Scan for the cell matching the given text and deliver its (x, y) coordinate at center. 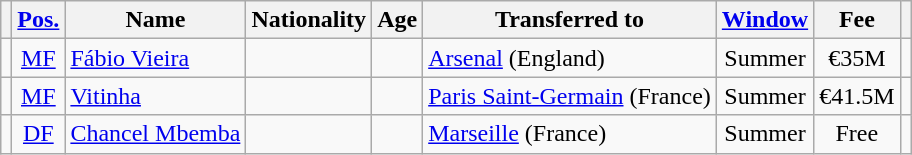
Arsenal (England) (570, 58)
Paris Saint-Germain (France) (570, 96)
€41.5M (857, 96)
Pos. (38, 20)
Marseille (France) (570, 134)
Chancel Mbemba (156, 134)
Vitinha (156, 96)
DF (38, 134)
Fee (857, 20)
Nationality (309, 20)
Name (156, 20)
Free (857, 134)
Window (764, 20)
€35M (857, 58)
Transferred to (570, 20)
Fábio Vieira (156, 58)
Age (398, 20)
